Return the [x, y] coordinate for the center point of the cell that contains the specified text.  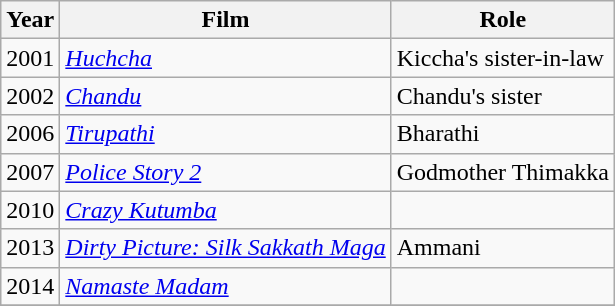
Namaste Madam [226, 286]
Huchcha [226, 58]
Film [226, 20]
Godmother Thimakka [502, 172]
Bharathi [502, 134]
2007 [30, 172]
Kiccha's sister-in-law [502, 58]
Chandu's sister [502, 96]
2013 [30, 248]
Police Story 2 [226, 172]
2002 [30, 96]
Dirty Picture: Silk Sakkath Maga [226, 248]
2006 [30, 134]
Crazy Kutumba [226, 210]
Chandu [226, 96]
2001 [30, 58]
2010 [30, 210]
Ammani [502, 248]
Year [30, 20]
2014 [30, 286]
Tirupathi [226, 134]
Role [502, 20]
